Detect which cell encompasses the target text, then output its [X, Y] center coordinate. 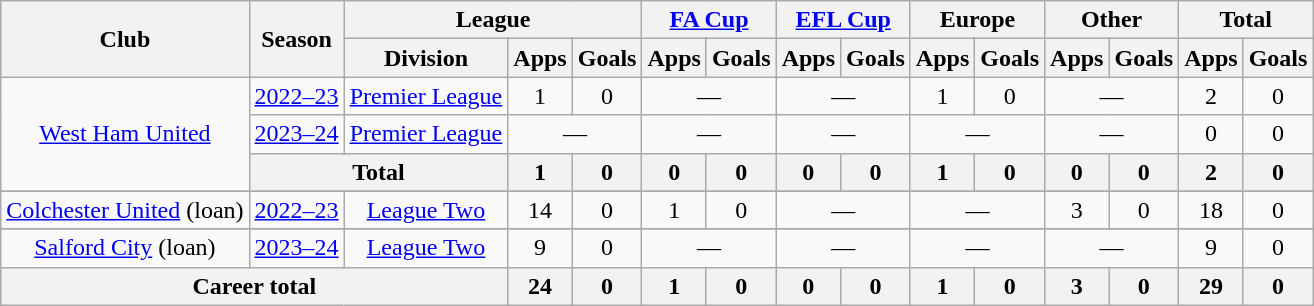
West Ham United [125, 134]
Season [296, 39]
18 [1211, 210]
Colchester United (loan) [125, 210]
29 [1211, 286]
Salford City (loan) [125, 248]
FA Cup [709, 20]
EFL Cup [843, 20]
Europe [977, 20]
Career total [254, 286]
14 [540, 210]
League [493, 20]
Club [125, 39]
24 [540, 286]
Division [426, 58]
Other [1112, 20]
